Search for the cell housing the specified text and yield its (X, Y) center coordinate. 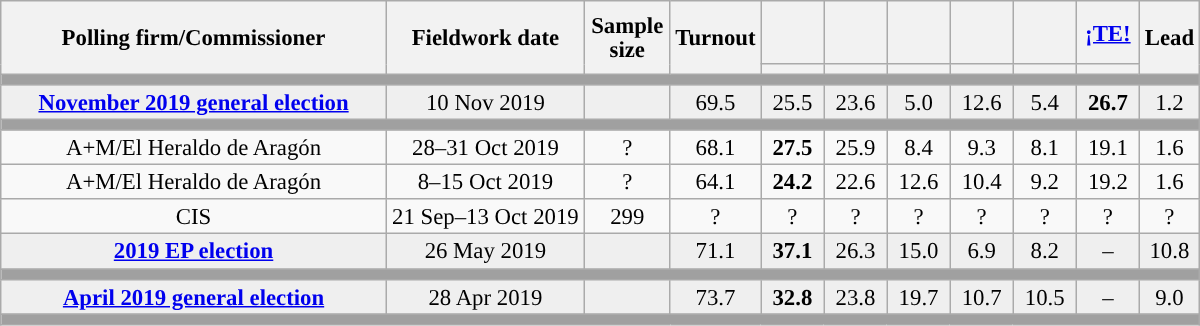
25.5 (792, 102)
71.1 (716, 252)
8.2 (1044, 252)
10.7 (982, 296)
8–15 Oct 2019 (485, 182)
Sample size (627, 38)
28 Apr 2019 (485, 296)
9.3 (982, 148)
27.5 (792, 148)
2019 EP election (194, 252)
6.9 (982, 252)
32.8 (792, 296)
68.1 (716, 148)
19.1 (1108, 148)
Fieldwork date (485, 38)
19.7 (918, 296)
Lead (1169, 38)
9.2 (1044, 182)
10.8 (1169, 252)
69.5 (716, 102)
21 Sep–13 Oct 2019 (485, 218)
1.2 (1169, 102)
10.4 (982, 182)
26 May 2019 (485, 252)
26.3 (856, 252)
¡TE! (1108, 32)
23.8 (856, 296)
24.2 (792, 182)
299 (627, 218)
37.1 (792, 252)
26.7 (1108, 102)
CIS (194, 218)
8.4 (918, 148)
22.6 (856, 182)
15.0 (918, 252)
73.7 (716, 296)
19.2 (1108, 182)
5.0 (918, 102)
November 2019 general election (194, 102)
April 2019 general election (194, 296)
9.0 (1169, 296)
Polling firm/Commissioner (194, 38)
Turnout (716, 38)
23.6 (856, 102)
8.1 (1044, 148)
64.1 (716, 182)
5.4 (1044, 102)
10.5 (1044, 296)
25.9 (856, 148)
10 Nov 2019 (485, 102)
28–31 Oct 2019 (485, 148)
